From the cell containing the given text, extract its center point as (X, Y) coordinate. 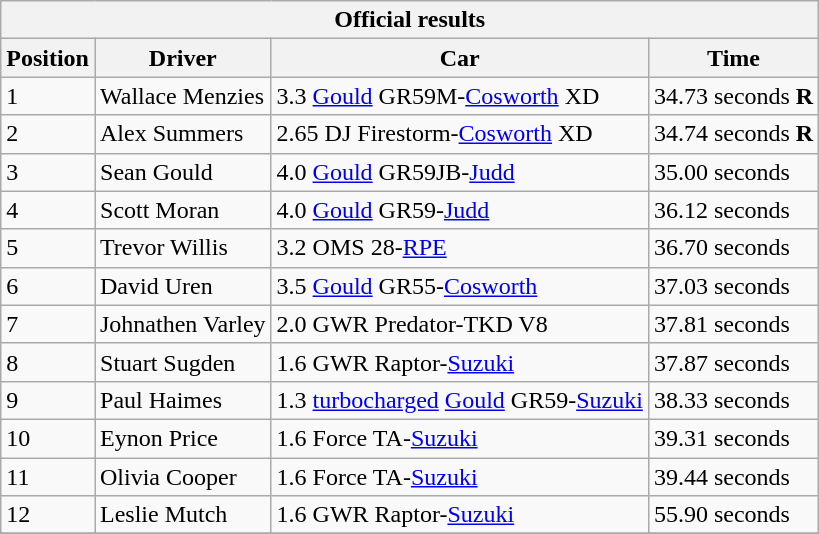
Time (733, 58)
Position (48, 58)
34.73 seconds R (733, 96)
Johnathen Varley (182, 324)
39.31 seconds (733, 438)
37.03 seconds (733, 286)
36.70 seconds (733, 248)
5 (48, 248)
Sean Gould (182, 172)
Stuart Sugden (182, 362)
34.74 seconds R (733, 134)
Leslie Mutch (182, 515)
2.0 GWR Predator-TKD V8 (460, 324)
10 (48, 438)
4.0 Gould GR59-Judd (460, 210)
4 (48, 210)
1.3 turbocharged Gould GR59-Suzuki (460, 400)
Eynon Price (182, 438)
37.87 seconds (733, 362)
55.90 seconds (733, 515)
Alex Summers (182, 134)
39.44 seconds (733, 477)
2 (48, 134)
4.0 Gould GR59JB-Judd (460, 172)
Scott Moran (182, 210)
12 (48, 515)
David Uren (182, 286)
Paul Haimes (182, 400)
Car (460, 58)
3.2 OMS 28-RPE (460, 248)
3.5 Gould GR55-Cosworth (460, 286)
9 (48, 400)
11 (48, 477)
1 (48, 96)
8 (48, 362)
36.12 seconds (733, 210)
7 (48, 324)
37.81 seconds (733, 324)
6 (48, 286)
3.3 Gould GR59M-Cosworth XD (460, 96)
Wallace Menzies (182, 96)
35.00 seconds (733, 172)
Driver (182, 58)
Official results (410, 20)
Olivia Cooper (182, 477)
2.65 DJ Firestorm-Cosworth XD (460, 134)
Trevor Willis (182, 248)
3 (48, 172)
38.33 seconds (733, 400)
